Detect which cell encompasses the target text, then output its [X, Y] center coordinate. 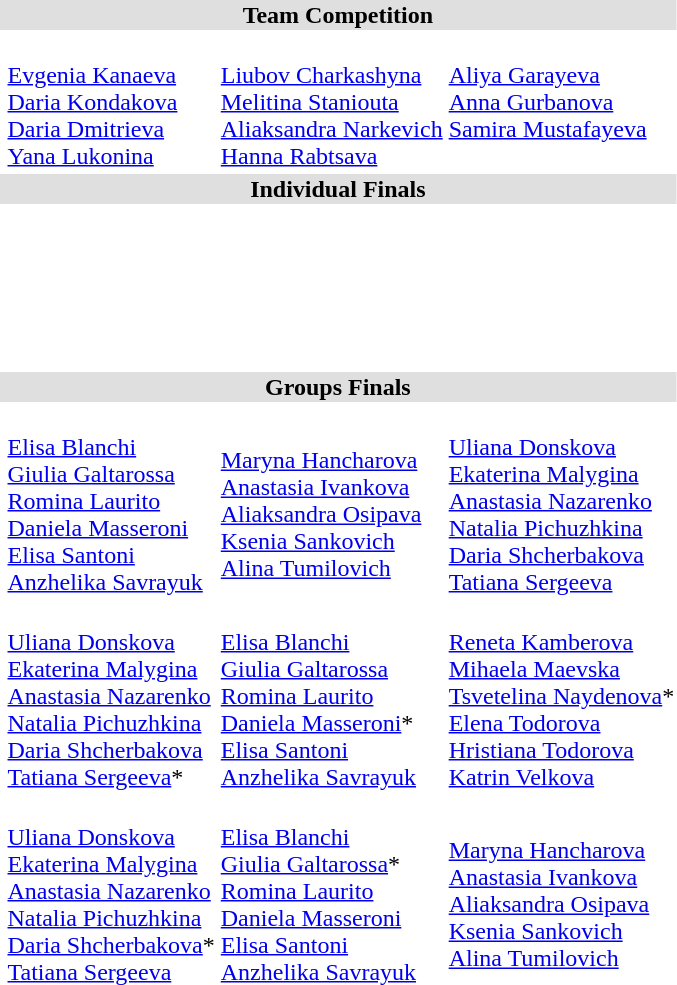
Aliya GarayevaAnna GurbanovaSamira Mustafayeva [562, 102]
Elisa BlanchiGiulia GaltarossaRomina LauritoDaniela Masseroni*Elisa SantoniAnzhelika Savrayuk [332, 696]
Uliana DonskovaEkaterina MalyginaAnastasia NazarenkoNatalia PichuzhkinaDaria ShcherbakovaTatiana Sergeeva* [111, 696]
Elisa BlanchiGiulia GaltarossaRomina LauritoDaniela MasseroniElisa SantoniAnzhelika Savrayuk [111, 501]
Evgenia KanaevaDaria KondakovaDaria DmitrievaYana Lukonina [111, 102]
Maryna HancharovaAnastasia IvankovaAliaksandra OsipavaKsenia SankovichAlina Tumilovich [332, 501]
Team Competition [338, 15]
Uliana DonskovaEkaterina MalyginaAnastasia NazarenkoNatalia PichuzhkinaDaria ShcherbakovaTatiana Sergeeva [562, 501]
Individual Finals [338, 189]
Liubov CharkashynaMelitina StanioutaAliaksandra NarkevichHanna Rabtsava [332, 102]
Groups Finals [338, 387]
Reneta KamberovaMihaela MaevskaTsvetelina Naydenova*Elena TodorovaHristiana TodorovaKatrin Velkova [562, 696]
